Determine the [X, Y] coordinate at the center of the cell enclosing the given text.  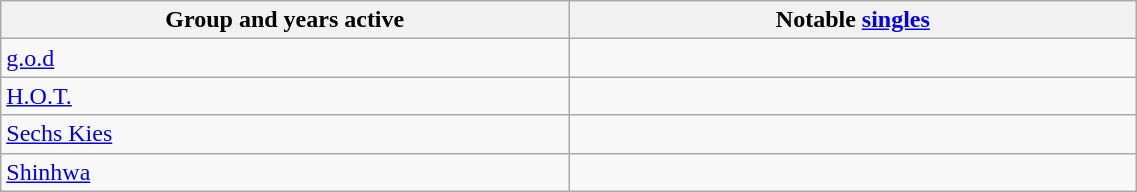
Shinhwa [285, 172]
Notable singles [853, 20]
g.o.d [285, 58]
Group and years active [285, 20]
Sechs Kies [285, 134]
H.O.T. [285, 96]
